Pinpoint the cell where the given text exists, returning its [X, Y] midpoint coordinate. 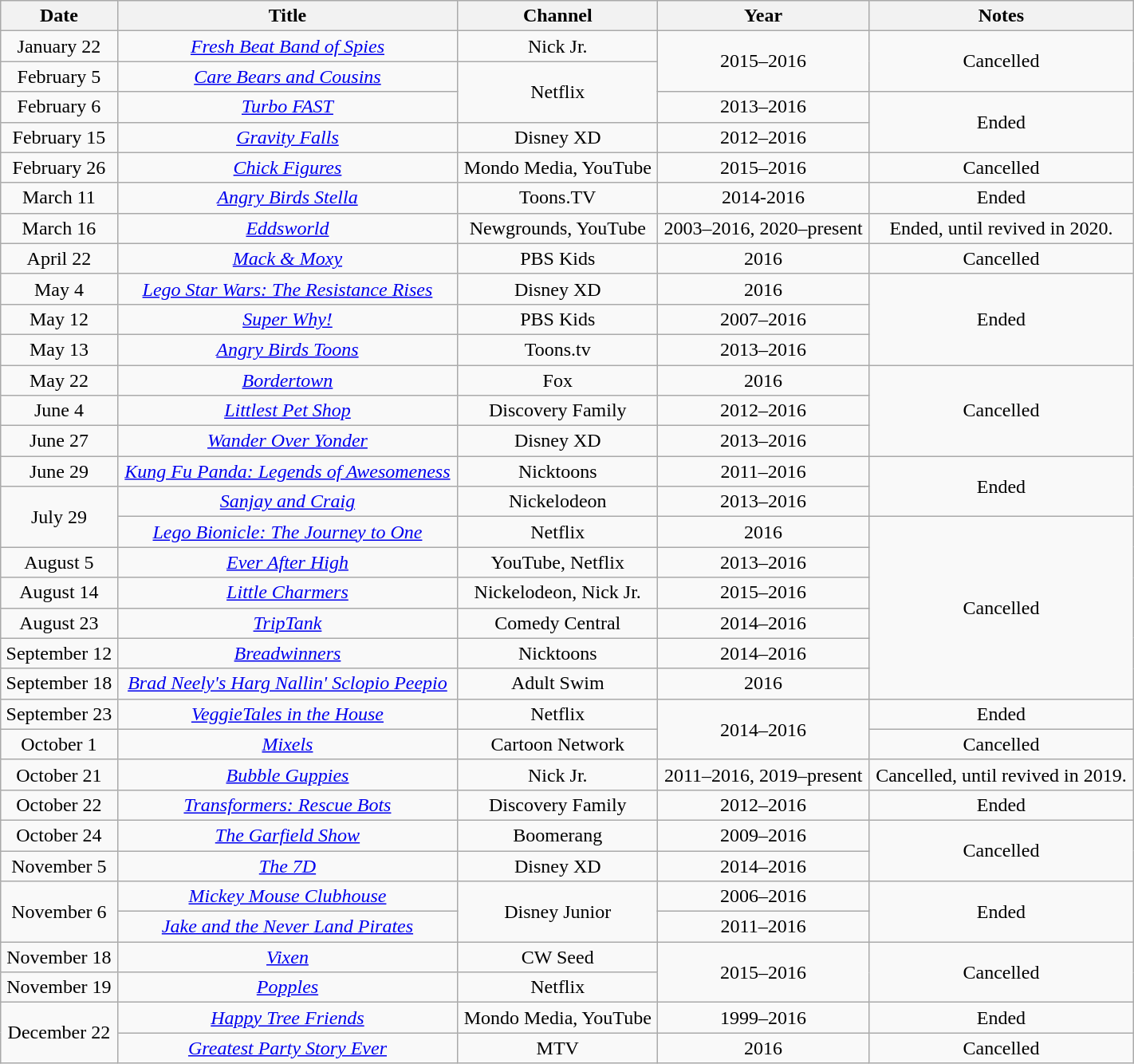
Boomerang [558, 835]
Lego Star Wars: The Resistance Rises [287, 289]
Date [59, 16]
September 18 [59, 684]
Lego Bionicle: The Journey to One [287, 532]
The 7D [287, 865]
Brad Neely's Harg Nallin' Sclopio Peepio [287, 684]
Care Bears and Cousins [287, 77]
Toons.TV [558, 198]
CW Seed [558, 957]
October 21 [59, 774]
May 22 [59, 380]
Littlest Pet Shop [287, 411]
Newgrounds, YouTube [558, 228]
Eddsworld [287, 228]
Happy Tree Friends [287, 1018]
Nickelodeon [558, 502]
Little Charmers [287, 593]
August 14 [59, 593]
April 22 [59, 258]
YouTube, Netflix [558, 562]
2007–2016 [764, 319]
Bubble Guppies [287, 774]
Adult Swim [558, 684]
TripTank [287, 623]
MTV [558, 1048]
Ever After High [287, 562]
Kung Fu Panda: Legends of Awesomeness [287, 471]
Angry Birds Stella [287, 198]
March 16 [59, 228]
Nickelodeon, Nick Jr. [558, 593]
Notes [1002, 16]
Popples [287, 987]
June 4 [59, 411]
October 24 [59, 835]
Toons.tv [558, 349]
February 5 [59, 77]
Greatest Party Story Ever [287, 1048]
June 27 [59, 441]
August 23 [59, 623]
March 11 [59, 198]
Transformers: Rescue Bots [287, 805]
Ended, until revived in 2020. [1002, 228]
January 22 [59, 46]
Fresh Beat Band of Spies [287, 46]
February 15 [59, 137]
Turbo FAST [287, 107]
December 22 [59, 1033]
Mack & Moxy [287, 258]
2014-2016 [764, 198]
2006–2016 [764, 897]
Super Why! [287, 319]
September 12 [59, 653]
November 19 [59, 987]
2011–2016, 2019–present [764, 774]
Wander Over Yonder [287, 441]
February 26 [59, 167]
Channel [558, 16]
Vixen [287, 957]
The Garfield Show [287, 835]
VeggieTales in the House [287, 714]
Year [764, 16]
May 12 [59, 319]
October 1 [59, 744]
Mixels [287, 744]
Fox [558, 380]
July 29 [59, 517]
February 6 [59, 107]
Jake and the Never Land Pirates [287, 927]
Cartoon Network [558, 744]
Comedy Central [558, 623]
June 29 [59, 471]
Breadwinners [287, 653]
Mickey Mouse Clubhouse [287, 897]
Cancelled, until revived in 2019. [1002, 774]
Bordertown [287, 380]
2009–2016 [764, 835]
November 6 [59, 912]
2003–2016, 2020–present [764, 228]
Title [287, 16]
Gravity Falls [287, 137]
May 13 [59, 349]
October 22 [59, 805]
Disney Junior [558, 912]
August 5 [59, 562]
Chick Figures [287, 167]
November 5 [59, 865]
May 4 [59, 289]
Sanjay and Craig [287, 502]
Angry Birds Toons [287, 349]
November 18 [59, 957]
1999–2016 [764, 1018]
September 23 [59, 714]
